Extract the (X, Y) coordinate from the center of the cell holding the provided text.  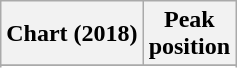
Chart (2018) (72, 34)
Peakposition (189, 34)
